Identify which cell holds the provided text, then report its [X, Y] central coordinate. 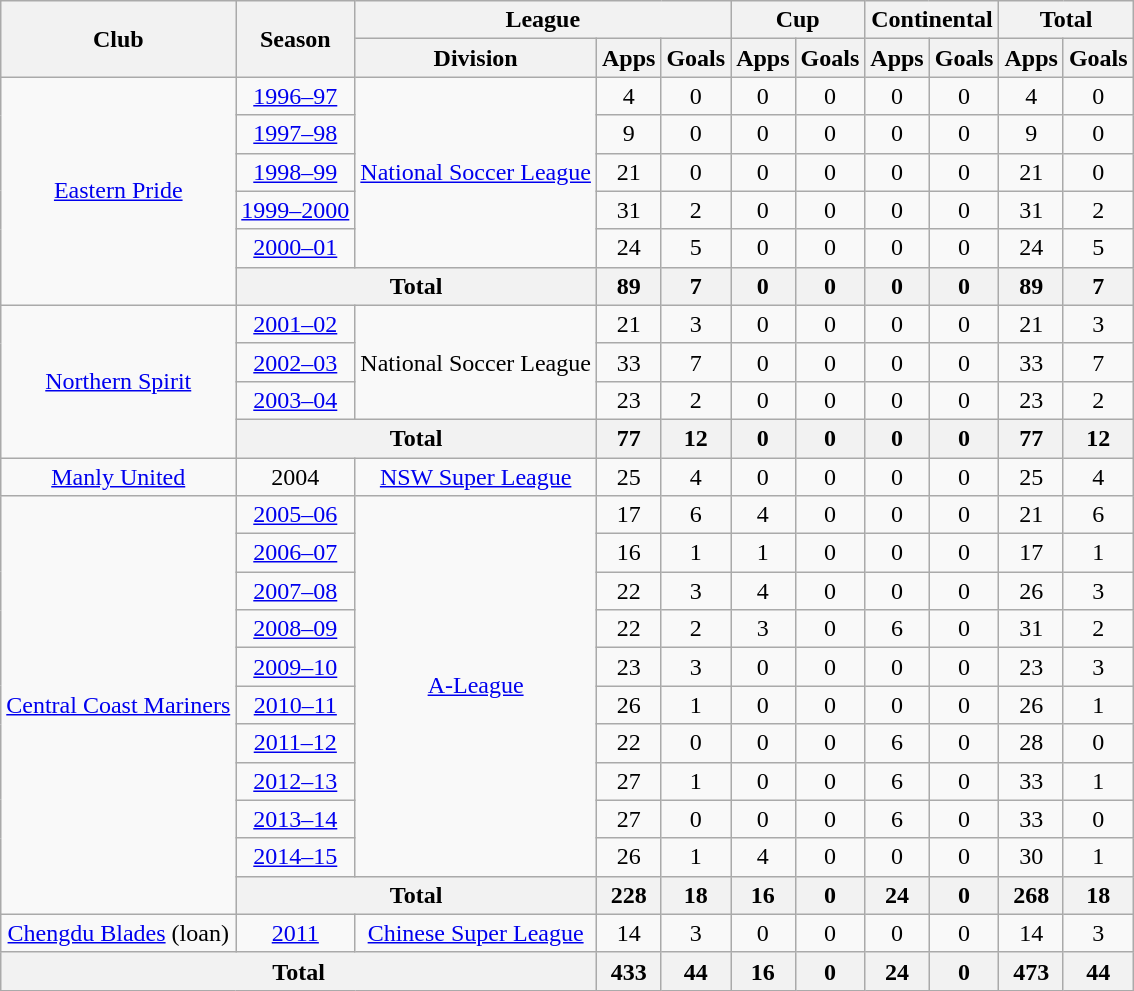
473 [1031, 971]
Continental [932, 20]
2001–02 [296, 324]
A-League [476, 686]
1998–99 [296, 172]
2007–08 [296, 591]
League [543, 20]
30 [1031, 857]
2000–01 [296, 248]
2014–15 [296, 857]
2011 [296, 933]
Chinese Super League [476, 933]
1997–98 [296, 134]
2012–13 [296, 781]
Chengdu Blades (loan) [118, 933]
2013–14 [296, 819]
433 [628, 971]
2004 [296, 477]
2010–11 [296, 705]
228 [628, 895]
2002–03 [296, 362]
2009–10 [296, 667]
NSW Super League [476, 477]
Eastern Pride [118, 191]
1996–97 [296, 96]
2006–07 [296, 553]
Club [118, 39]
Cup [798, 20]
2011–12 [296, 743]
2005–06 [296, 515]
Manly United [118, 477]
268 [1031, 895]
1999–2000 [296, 210]
Division [476, 58]
Northern Spirit [118, 381]
Season [296, 39]
2008–09 [296, 629]
2003–04 [296, 400]
28 [1031, 743]
Central Coast Mariners [118, 706]
